Locate the cell with the specified text and output its (X, Y) center coordinate. 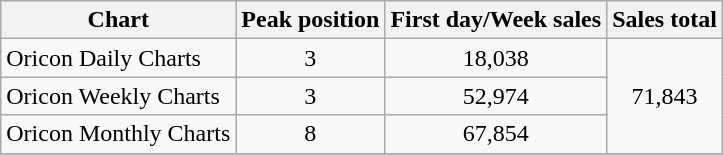
71,843 (665, 96)
First day/Week sales (496, 20)
18,038 (496, 58)
Oricon Monthly Charts (118, 134)
8 (310, 134)
Chart (118, 20)
52,974 (496, 96)
Oricon Daily Charts (118, 58)
Peak position (310, 20)
Oricon Weekly Charts (118, 96)
67,854 (496, 134)
Sales total (665, 20)
